Provide the (X, Y) coordinate of the cell's center where the given text is located.  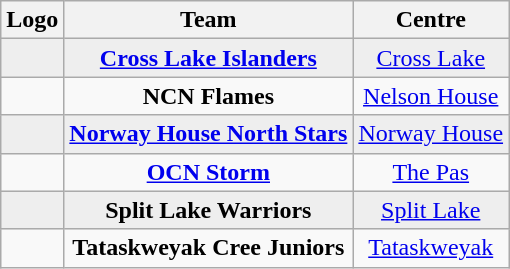
OCN Storm (208, 172)
NCN Flames (208, 96)
Norway House (431, 134)
Norway House North Stars (208, 134)
Split Lake Warriors (208, 210)
Split Lake (431, 210)
Cross Lake Islanders (208, 58)
Tataskweyak Cree Juniors (208, 248)
The Pas (431, 172)
Centre (431, 20)
Nelson House (431, 96)
Team (208, 20)
Logo (32, 20)
Tataskweyak (431, 248)
Cross Lake (431, 58)
